Detect which cell encompasses the target text, then output its (x, y) center coordinate. 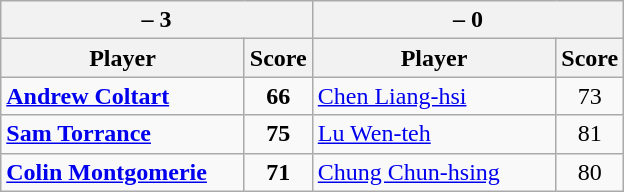
80 (590, 172)
Sam Torrance (123, 134)
71 (278, 172)
– 0 (468, 20)
73 (590, 96)
– 3 (157, 20)
Andrew Coltart (123, 96)
Colin Montgomerie (123, 172)
Chen Liang-hsi (434, 96)
Chung Chun-hsing (434, 172)
81 (590, 134)
75 (278, 134)
66 (278, 96)
Lu Wen-teh (434, 134)
